Extract the [X, Y] coordinate from the center of the cell holding the provided text.  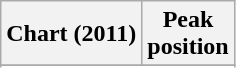
Chart (2011) [72, 34]
Peakposition [188, 34]
